Determine the (x, y) coordinate at the center of the cell enclosing the given text.  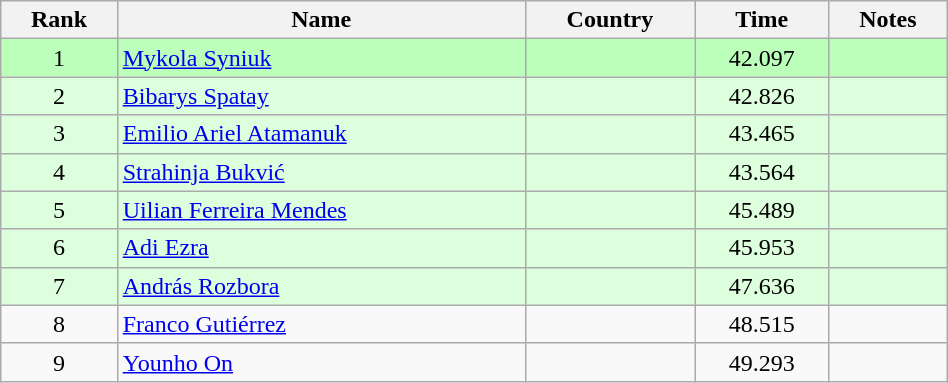
Strahinja Bukvić (321, 172)
42.097 (762, 58)
Bibarys Spatay (321, 96)
6 (59, 248)
Notes (888, 20)
Time (762, 20)
Mykola Syniuk (321, 58)
Uilian Ferreira Mendes (321, 210)
49.293 (762, 362)
45.489 (762, 210)
1 (59, 58)
Name (321, 20)
András Rozbora (321, 286)
45.953 (762, 248)
48.515 (762, 324)
47.636 (762, 286)
Younho On (321, 362)
7 (59, 286)
Country (610, 20)
43.564 (762, 172)
5 (59, 210)
Rank (59, 20)
2 (59, 96)
8 (59, 324)
4 (59, 172)
42.826 (762, 96)
9 (59, 362)
43.465 (762, 134)
Franco Gutiérrez (321, 324)
Adi Ezra (321, 248)
3 (59, 134)
Emilio Ariel Atamanuk (321, 134)
